Pinpoint the cell where the given text exists, returning its (x, y) midpoint coordinate. 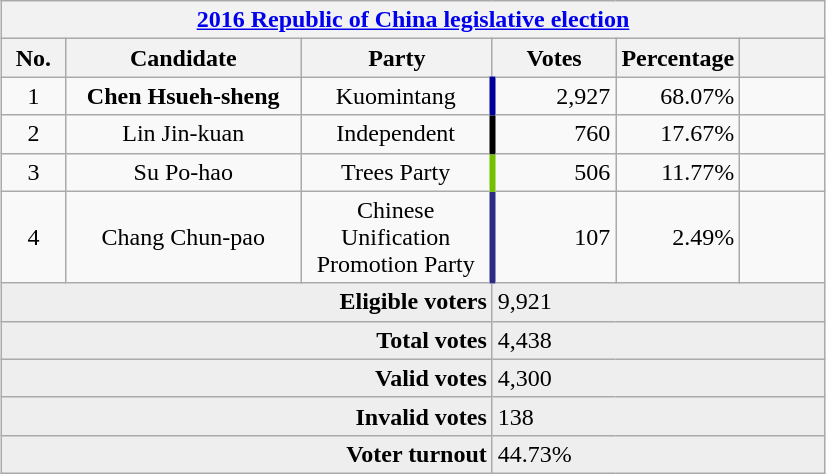
4 (34, 237)
1 (34, 96)
4,300 (658, 378)
2016 Republic of China legislative election (414, 20)
Lin Jin-kuan (183, 134)
138 (658, 416)
2,927 (554, 96)
Candidate (183, 58)
Chang Chun-pao (183, 237)
Independent (396, 134)
Kuomintang (396, 96)
17.67% (678, 134)
11.77% (678, 172)
Chinese Unification Promotion Party (396, 237)
44.73% (658, 454)
4,438 (658, 340)
Total votes (248, 340)
2 (34, 134)
3 (34, 172)
760 (554, 134)
Chen Hsueh-sheng (183, 96)
Invalid votes (248, 416)
Party (396, 58)
2.49% (678, 237)
107 (554, 237)
Percentage (678, 58)
No. (34, 58)
Voter turnout (248, 454)
Trees Party (396, 172)
Valid votes (248, 378)
506 (554, 172)
Su Po-hao (183, 172)
68.07% (678, 96)
Votes (554, 58)
9,921 (658, 302)
Eligible voters (248, 302)
